Scan for the cell matching the given text and deliver its (x, y) coordinate at center. 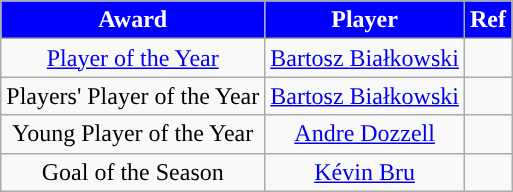
Player of the Year (133, 58)
Players' Player of the Year (133, 96)
Ref (488, 20)
Award (133, 20)
Kévin Bru (365, 172)
Player (365, 20)
Goal of the Season (133, 172)
Andre Dozzell (365, 134)
Young Player of the Year (133, 134)
